From the cell containing the given text, extract its center point as [x, y] coordinate. 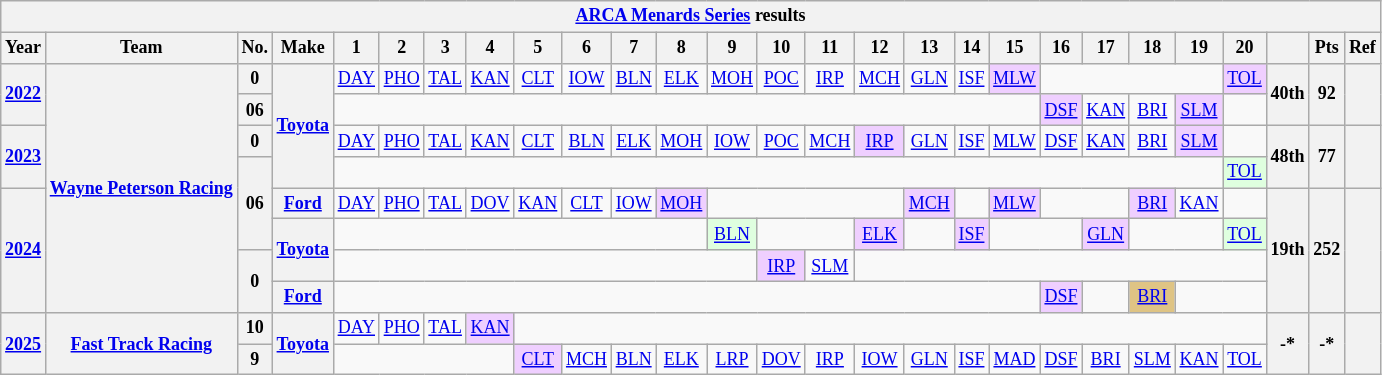
2024 [24, 250]
Pts [1327, 48]
2022 [24, 94]
MAD [1014, 360]
Ref [1363, 48]
252 [1327, 250]
5 [538, 48]
11 [830, 48]
8 [682, 48]
77 [1327, 156]
Wayne Peterson Racing [141, 188]
18 [1152, 48]
ARCA Menards Series results [690, 16]
1 [356, 48]
Year [24, 48]
48th [1288, 156]
14 [972, 48]
20 [1244, 48]
12 [880, 48]
19 [1199, 48]
4 [490, 48]
LRP [732, 360]
17 [1106, 48]
6 [587, 48]
2023 [24, 156]
No. [254, 48]
40th [1288, 94]
15 [1014, 48]
92 [1327, 94]
Make [302, 48]
Fast Track Racing [141, 343]
2025 [24, 343]
2 [402, 48]
3 [445, 48]
7 [634, 48]
16 [1061, 48]
13 [929, 48]
19th [1288, 250]
Team [141, 48]
